Return the [x, y] coordinate for the center point of the cell that contains the specified text.  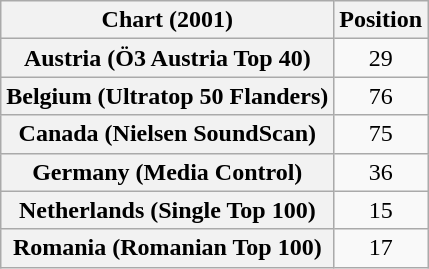
Belgium (Ultratop 50 Flanders) [168, 96]
29 [381, 58]
Romania (Romanian Top 100) [168, 248]
Position [381, 20]
75 [381, 134]
36 [381, 172]
15 [381, 210]
76 [381, 96]
Netherlands (Single Top 100) [168, 210]
17 [381, 248]
Germany (Media Control) [168, 172]
Austria (Ö3 Austria Top 40) [168, 58]
Canada (Nielsen SoundScan) [168, 134]
Chart (2001) [168, 20]
